Extract the [x, y] coordinate from the center of the cell holding the provided text.  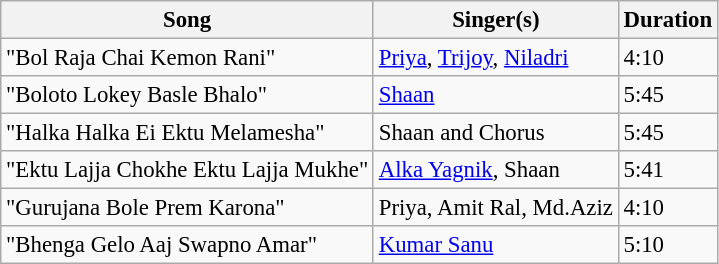
Shaan and Chorus [496, 133]
"Bhenga Gelo Aaj Swapno Amar" [188, 245]
Priya, Trijoy, Niladri [496, 58]
"Ektu Lajja Chokhe Ektu Lajja Mukhe" [188, 170]
"Bol Raja Chai Kemon Rani" [188, 58]
5:10 [668, 245]
"Boloto Lokey Basle Bhalo" [188, 95]
"Halka Halka Ei Ektu Melamesha" [188, 133]
Alka Yagnik, Shaan [496, 170]
Priya, Amit Ral, Md.Aziz [496, 208]
Kumar Sanu [496, 245]
Duration [668, 20]
Singer(s) [496, 20]
5:41 [668, 170]
"Gurujana Bole Prem Karona" [188, 208]
Song [188, 20]
Shaan [496, 95]
